Return the (x, y) coordinate for the center point of the cell that contains the specified text.  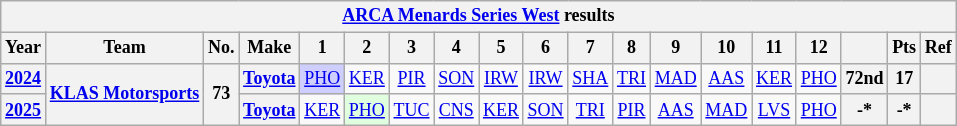
7 (590, 48)
4 (456, 48)
Team (124, 48)
3 (412, 48)
Pts (904, 48)
LVS (774, 110)
2024 (24, 78)
SHA (590, 78)
5 (502, 48)
72nd (864, 78)
11 (774, 48)
TUC (412, 110)
73 (222, 94)
6 (546, 48)
No. (222, 48)
8 (632, 48)
Make (270, 48)
1 (322, 48)
Year (24, 48)
KLAS Motorsports (124, 94)
9 (676, 48)
2 (368, 48)
2025 (24, 110)
CNS (456, 110)
10 (726, 48)
Ref (938, 48)
12 (818, 48)
ARCA Menards Series West results (478, 16)
17 (904, 78)
